Pinpoint the cell where the given text exists, returning its (X, Y) midpoint coordinate. 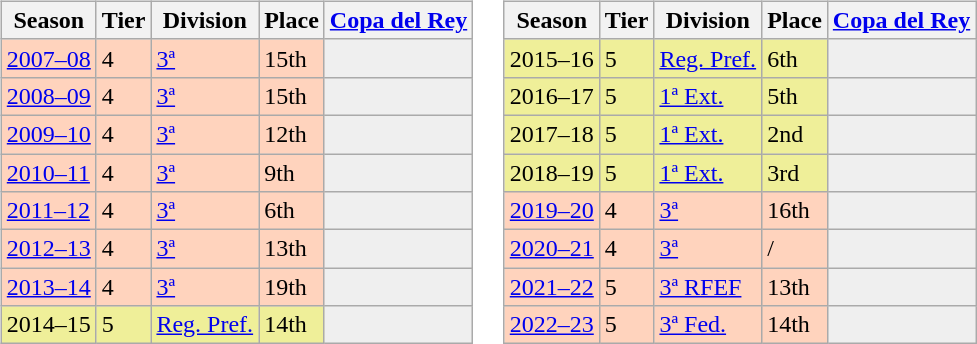
2021–22 (552, 287)
2019–20 (552, 211)
2013–14 (48, 287)
2016–17 (552, 96)
2015–16 (552, 58)
9th (292, 173)
12th (292, 134)
5th (795, 96)
2007–08 (48, 58)
2009–10 (48, 134)
3rd (795, 173)
16th (795, 211)
2017–18 (552, 134)
2010–11 (48, 173)
2nd (795, 134)
/ (795, 249)
2018–19 (552, 173)
2014–15 (48, 325)
19th (292, 287)
2012–13 (48, 249)
2022–23 (552, 325)
2020–21 (552, 249)
2008–09 (48, 96)
3ª Fed. (708, 325)
2011–12 (48, 211)
3ª RFEF (708, 287)
